Return the [X, Y] coordinate for the center point of the cell that contains the specified text.  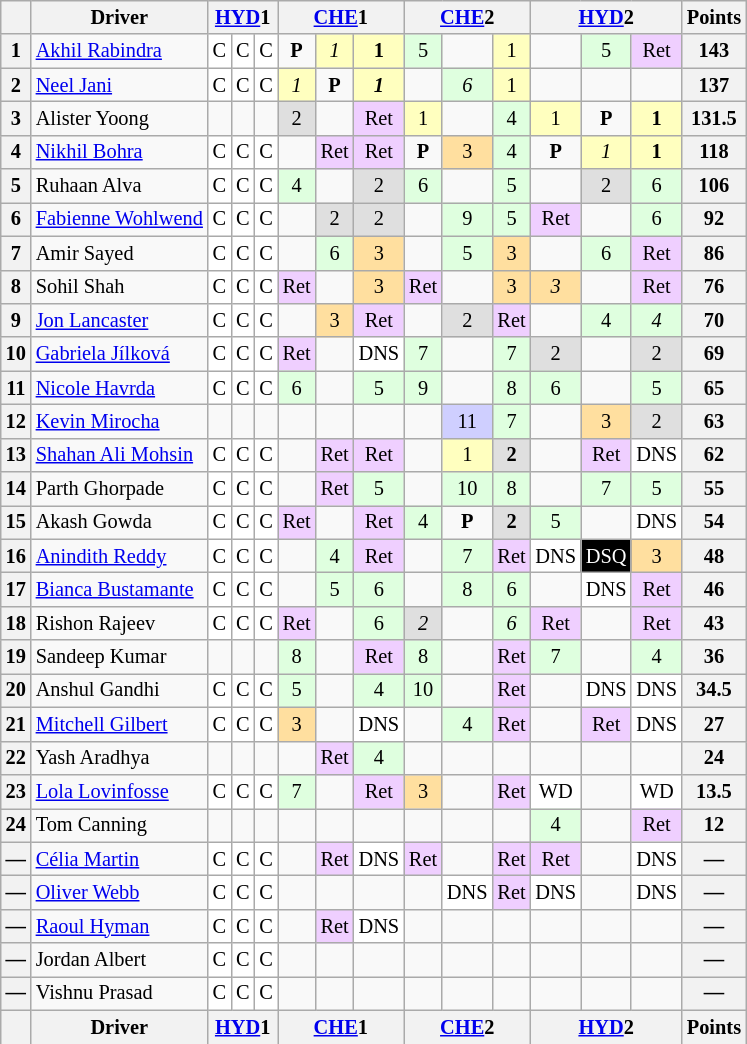
106 [714, 186]
Lola Lovinfosse [120, 791]
27 [714, 724]
Vishnu Prasad [120, 993]
76 [714, 287]
Gabriela Jílková [120, 354]
19 [16, 657]
46 [714, 589]
48 [714, 556]
Fabienne Wohlwend [120, 219]
Neel Jani [120, 85]
55 [714, 489]
69 [714, 354]
22 [16, 758]
Akash Gowda [120, 522]
36 [714, 657]
Tom Canning [120, 825]
137 [714, 85]
Anindith Reddy [120, 556]
Nicole Havrda [120, 388]
Akhil Rabindra [120, 51]
14 [16, 489]
34.5 [714, 690]
13 [16, 455]
131.5 [714, 118]
Nikhil Bohra [120, 152]
Amir Sayed [120, 253]
17 [16, 589]
Mitchell Gilbert [120, 724]
15 [16, 522]
Sohil Shah [120, 287]
16 [16, 556]
43 [714, 623]
23 [16, 791]
Raoul Hyman [120, 926]
20 [16, 690]
63 [714, 421]
92 [714, 219]
Yash Aradhya [120, 758]
62 [714, 455]
65 [714, 388]
Sandeep Kumar [120, 657]
Shahan Ali Mohsin [120, 455]
Jon Lancaster [120, 320]
Alister Yoong [120, 118]
Jordan Albert [120, 960]
Bianca Bustamante [120, 589]
143 [714, 51]
Célia Martin [120, 859]
13.5 [714, 791]
70 [714, 320]
DSQ [606, 556]
Anshul Gandhi [120, 690]
Rishon Rajeev [120, 623]
118 [714, 152]
Oliver Webb [120, 892]
86 [714, 253]
Parth Ghorpade [120, 489]
21 [16, 724]
18 [16, 623]
Kevin Mirocha [120, 421]
54 [714, 522]
Ruhaan Alva [120, 186]
